For the text-containing cell, return its midpoint in (X, Y) coordinate format. 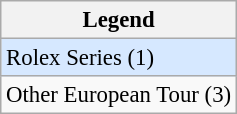
Rolex Series (1) (119, 58)
Other European Tour (3) (119, 95)
Legend (119, 20)
